Detect which cell encompasses the target text, then output its [X, Y] center coordinate. 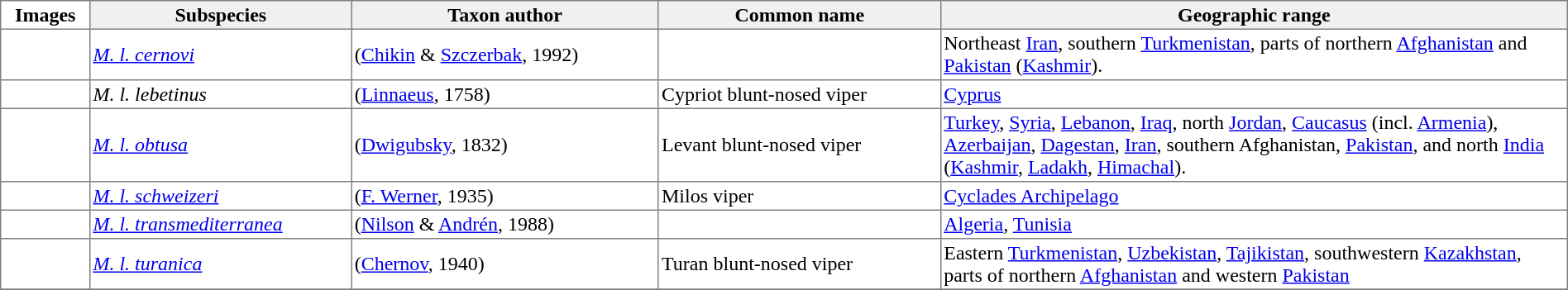
M. l. cernovi [221, 55]
M. l. turanica [221, 264]
Northeast Iran, southern Turkmenistan, parts of northern Afghanistan and Pakistan (Kashmir). [1254, 55]
(Nilson & Andrén, 1988) [504, 224]
M. l. obtusa [221, 145]
M. l. lebetinus [221, 94]
(Chernov, 1940) [504, 264]
Subspecies [221, 15]
Cyclades Archipelago [1254, 196]
(Dwigubsky, 1832) [504, 145]
Images [45, 15]
Geographic range [1254, 15]
Algeria, Tunisia [1254, 224]
Cyprus [1254, 94]
(Linnaeus, 1758) [504, 94]
Milos viper [799, 196]
Taxon author [504, 15]
(Chikin & Szczerbak, 1992) [504, 55]
Levant blunt-nosed viper [799, 145]
M. l. schweizeri [221, 196]
Cypriot blunt-nosed viper [799, 94]
(F. Werner, 1935) [504, 196]
M. l. transmediterranea [221, 224]
Turan blunt-nosed viper [799, 264]
Eastern Turkmenistan, Uzbekistan, Tajikistan, southwestern Kazakhstan, parts of northern Afghanistan and western Pakistan [1254, 264]
Common name [799, 15]
